Return the [X, Y] coordinate for the center point of the cell that contains the specified text.  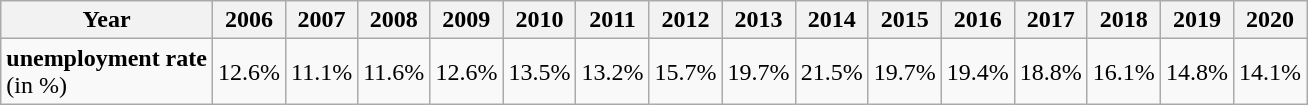
2018 [1124, 20]
14.8% [1196, 72]
2012 [686, 20]
2008 [394, 20]
13.5% [540, 72]
2017 [1050, 20]
11.6% [394, 72]
21.5% [832, 72]
2020 [1270, 20]
2014 [832, 20]
2019 [1196, 20]
2016 [978, 20]
2010 [540, 20]
unemployment rate(in %) [107, 72]
2006 [248, 20]
2013 [758, 20]
2011 [612, 20]
13.2% [612, 72]
2007 [322, 20]
15.7% [686, 72]
14.1% [1270, 72]
Year [107, 20]
11.1% [322, 72]
16.1% [1124, 72]
18.8% [1050, 72]
19.4% [978, 72]
2009 [466, 20]
2015 [904, 20]
